Determine the (x, y) coordinate at the center of the cell enclosing the given text.  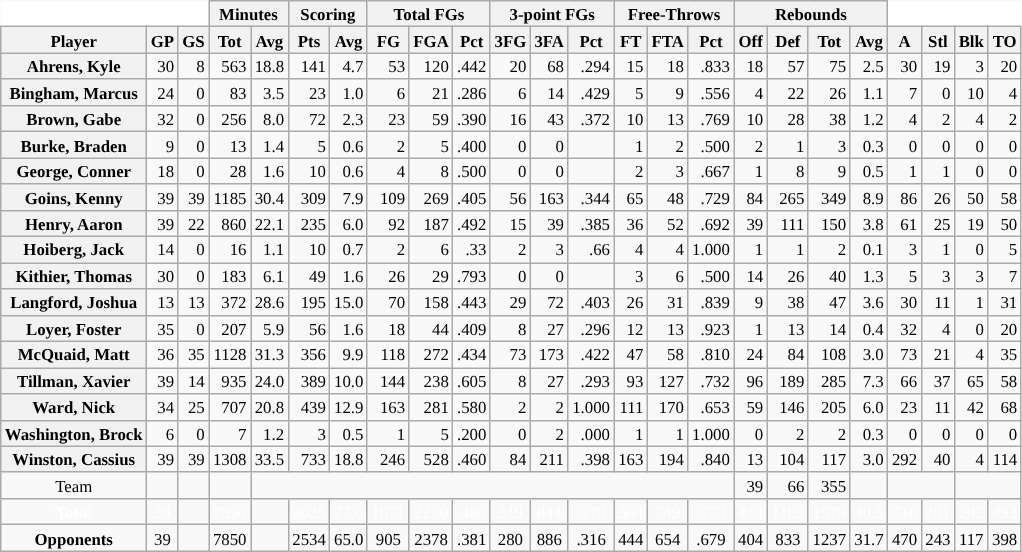
.316 (591, 538)
0.4 (869, 328)
349 (829, 197)
Off (750, 40)
.793 (472, 276)
2534 (309, 538)
Goins, Kenny (74, 197)
238 (431, 381)
272 (431, 355)
Washington, Brock (74, 433)
96 (750, 381)
563 (230, 66)
Bingham, Marcus (74, 93)
.000 (591, 433)
654 (668, 538)
92 (388, 224)
75 (829, 66)
404 (750, 538)
40.5 (869, 512)
309 (309, 197)
10.0 (349, 381)
144 (388, 381)
Blk (972, 40)
.296 (591, 328)
Pts (309, 40)
195 (309, 302)
Kithier, Thomas (74, 276)
833 (788, 538)
.403 (591, 302)
.839 (711, 302)
.293 (591, 381)
Brown, Gabe (74, 119)
528 (431, 459)
1237 (829, 538)
.398 (591, 459)
.556 (711, 93)
.732 (711, 381)
3FG (510, 40)
48 (668, 197)
292 (904, 459)
235 (309, 224)
31.3 (270, 355)
37 (938, 381)
.422 (591, 355)
141 (309, 66)
FGA (431, 40)
Henry, Aaron (74, 224)
414 (750, 512)
0.1 (869, 250)
.33 (472, 250)
.66 (591, 250)
9.9 (349, 355)
Team (74, 486)
.480 (472, 512)
285 (829, 381)
12 (630, 328)
Loyer, Foster (74, 328)
4.7 (349, 66)
Hoiberg, Jack (74, 250)
FG (388, 40)
TO (1004, 40)
.605 (472, 381)
.409 (472, 328)
716 (904, 512)
564 (630, 512)
.443 (472, 302)
265 (788, 197)
Minutes (248, 14)
2.5 (869, 66)
.378 (591, 512)
187 (431, 224)
.753 (711, 512)
.580 (472, 407)
108 (829, 355)
.833 (711, 66)
.294 (591, 66)
280 (510, 538)
.667 (711, 171)
Player (74, 40)
33.5 (270, 459)
Winston, Cassius (74, 459)
3.8 (869, 224)
104 (788, 459)
398 (1004, 538)
356 (309, 355)
6.1 (270, 276)
3-point FGs (552, 14)
905 (388, 538)
.200 (472, 433)
McQuaid, Matt (74, 355)
.653 (711, 407)
GS (194, 40)
.381 (472, 538)
GP (163, 40)
Scoring (328, 14)
A (904, 40)
0.7 (349, 250)
118 (388, 355)
49 (309, 276)
24.0 (270, 381)
355 (829, 486)
15.0 (349, 302)
886 (549, 538)
.442 (472, 66)
George, Conner (74, 171)
.434 (472, 355)
Tillman, Xavier (74, 381)
1.0 (349, 93)
114 (1004, 459)
150 (829, 224)
5.9 (270, 328)
170 (668, 407)
146 (788, 407)
444 (630, 538)
Rebounds (811, 14)
1.3 (869, 276)
389 (309, 381)
1308 (230, 459)
1579 (829, 512)
844 (549, 512)
319 (510, 512)
.344 (591, 197)
FT (630, 40)
439 (309, 407)
65.0 (349, 538)
1185 (230, 197)
61 (904, 224)
269 (431, 197)
31.7 (869, 538)
.286 (472, 93)
.390 (472, 119)
20.8 (270, 407)
Ahrens, Kyle (74, 66)
189 (788, 381)
1128 (230, 355)
FTA (668, 40)
.372 (591, 119)
749 (668, 512)
42 (972, 407)
8.9 (869, 197)
28.6 (270, 302)
207 (230, 328)
860 (230, 224)
3025 (309, 512)
281 (431, 407)
201 (938, 512)
Def (788, 40)
470 (904, 538)
109 (388, 197)
173 (549, 355)
57 (788, 66)
.692 (711, 224)
Burke, Braden (74, 145)
2230 (431, 512)
34 (163, 407)
8.0 (270, 119)
.400 (472, 145)
Total (74, 512)
7.9 (349, 197)
.679 (711, 538)
372 (230, 302)
77.6 (349, 512)
733 (309, 459)
.810 (711, 355)
935 (230, 381)
Total FGs (428, 14)
Free-Throws (674, 14)
86 (904, 197)
183 (230, 276)
3.5 (270, 93)
2.3 (349, 119)
7.3 (869, 381)
120 (431, 66)
Ward, Nick (74, 407)
493 (1004, 512)
3.6 (869, 302)
3FA (549, 40)
22.1 (270, 224)
243 (938, 538)
.492 (472, 224)
Opponents (74, 538)
246 (388, 459)
256 (230, 119)
.923 (711, 328)
.385 (591, 224)
158 (431, 302)
52 (668, 224)
30.4 (270, 197)
.769 (711, 119)
12.9 (349, 407)
43 (549, 119)
194 (668, 459)
2378 (431, 538)
Stl (938, 40)
83 (230, 93)
127 (668, 381)
.729 (711, 197)
53 (388, 66)
707 (230, 407)
.840 (711, 459)
93 (630, 381)
.429 (591, 93)
1.4 (270, 145)
.460 (472, 459)
44 (431, 328)
1165 (788, 512)
Langford, Joshua (74, 302)
1071 (388, 512)
211 (549, 459)
.405 (472, 197)
70 (388, 302)
